Return the (X, Y) coordinate for the center point of the cell that contains the specified text.  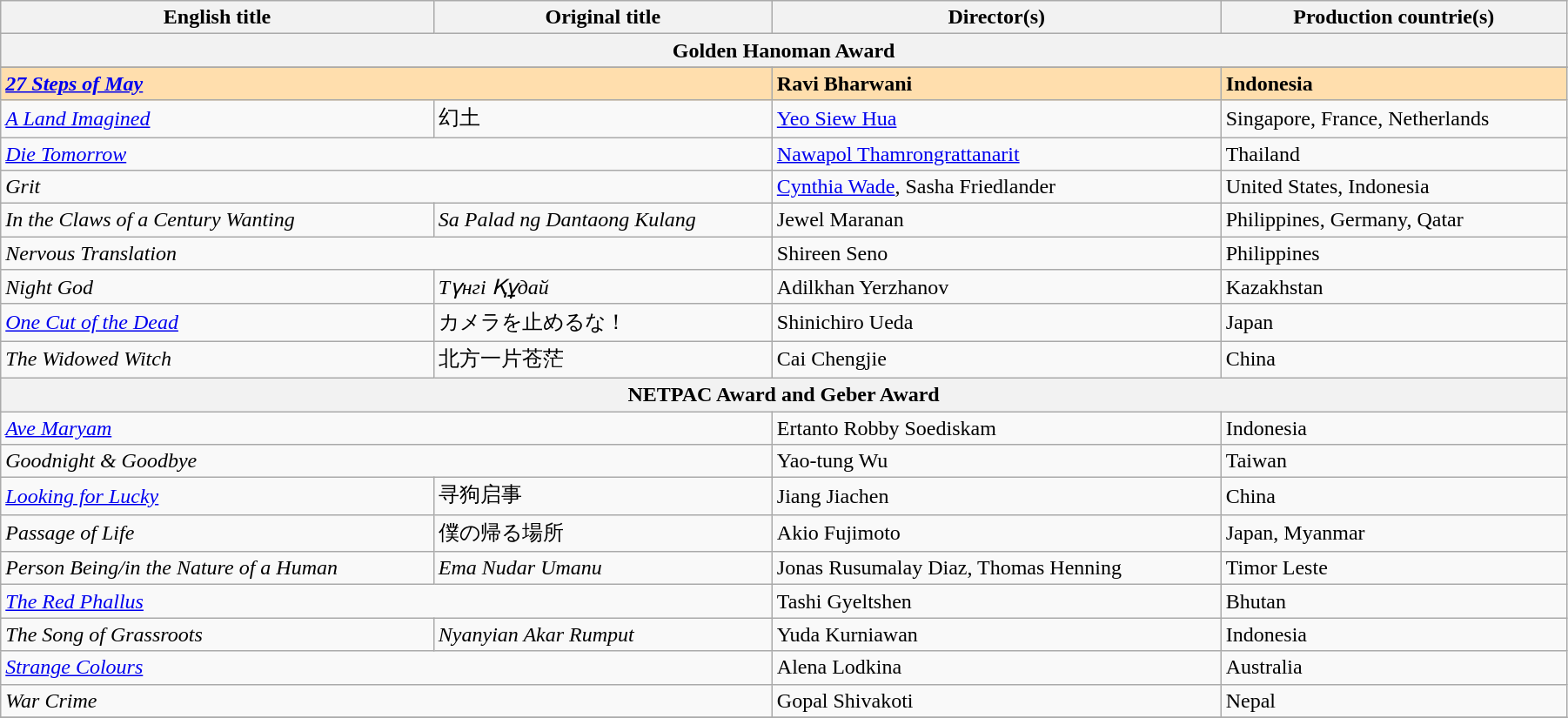
NETPAC Award and Geber Award (784, 394)
Gopal Shivakoti (996, 701)
Түнгі Құдай (602, 287)
幻土 (602, 118)
Taiwan (1394, 461)
The Red Phallus (386, 601)
Adilkhan Yerzhanov (996, 287)
Jewel Maranan (996, 220)
Golden Hanoman Award (784, 50)
Cynthia Wade, Sasha Friedlander (996, 187)
Timor Leste (1394, 568)
Nervous Translation (386, 253)
War Crime (386, 701)
Looking for Lucky (218, 496)
Yeo Siew Hua (996, 118)
Shireen Seno (996, 253)
Philippines (1394, 253)
Australia (1394, 668)
Ema Nudar Umanu (602, 568)
Sa Palad ng Dantaong Kulang (602, 220)
In the Claws of a Century Wanting (218, 220)
Goodnight & Goodbye (386, 461)
English title (218, 17)
The Widowed Witch (218, 360)
Tashi Gyeltshen (996, 601)
北方一片苍茫 (602, 360)
One Cut of the Dead (218, 322)
Cai Chengjie (996, 360)
Production countrie(s) (1394, 17)
Akio Fujimoto (996, 533)
Yao-tung Wu (996, 461)
Ave Maryam (386, 427)
Jiang Jiachen (996, 496)
Passage of Life (218, 533)
United States, Indonesia (1394, 187)
Singapore, France, Netherlands (1394, 118)
Yuda Kurniawan (996, 634)
僕の帰る場所 (602, 533)
27 Steps of May (386, 84)
Nawapol Thamrongrattanarit (996, 154)
Japan, Myanmar (1394, 533)
Shinichiro Ueda (996, 322)
寻狗启事 (602, 496)
Person Being/in the Nature of a Human (218, 568)
Thailand (1394, 154)
Strange Colours (386, 668)
The Song of Grassroots (218, 634)
カメラを止めるな！ (602, 322)
A Land Imagined (218, 118)
Nepal (1394, 701)
Ertanto Robby Soediskam (996, 427)
Kazakhstan (1394, 287)
Die Tomorrow (386, 154)
Night God (218, 287)
Original title (602, 17)
Bhutan (1394, 601)
Ravi Bharwani (996, 84)
Grit (386, 187)
Director(s) (996, 17)
Nyanyian Akar Rumput (602, 634)
Alena Lodkina (996, 668)
Jonas Rusumalay Diaz, Thomas Henning (996, 568)
Philippines, Germany, Qatar (1394, 220)
Japan (1394, 322)
